For the text-containing cell, return its midpoint in (x, y) coordinate format. 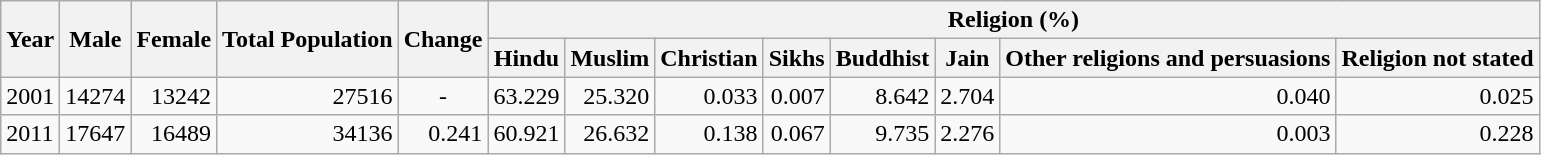
2001 (30, 96)
Hindu (526, 58)
27516 (308, 96)
0.228 (1438, 134)
0.007 (796, 96)
0.138 (709, 134)
0.025 (1438, 96)
14274 (96, 96)
0.241 (443, 134)
16489 (174, 134)
63.229 (526, 96)
Male (96, 39)
34136 (308, 134)
2.276 (968, 134)
Other religions and persuasions (1168, 58)
26.632 (610, 134)
- (443, 96)
Buddhist (882, 58)
17647 (96, 134)
Female (174, 39)
Total Population (308, 39)
2011 (30, 134)
60.921 (526, 134)
0.040 (1168, 96)
Religion not stated (1438, 58)
2.704 (968, 96)
Religion (%) (1014, 20)
13242 (174, 96)
Change (443, 39)
0.003 (1168, 134)
0.067 (796, 134)
25.320 (610, 96)
Sikhs (796, 58)
8.642 (882, 96)
Jain (968, 58)
Year (30, 39)
0.033 (709, 96)
9.735 (882, 134)
Muslim (610, 58)
Christian (709, 58)
